Provide the (x, y) coordinate of the cell's center where the given text is located.  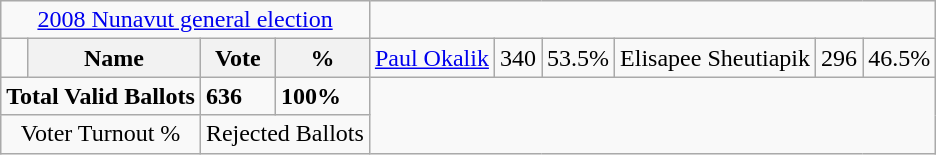
% (322, 58)
340 (518, 58)
Name (114, 58)
Paul Okalik (432, 58)
Elisapee Sheutiapik (716, 58)
296 (840, 58)
2008 Nunavut general election (186, 20)
100% (322, 96)
53.5% (578, 58)
Voter Turnout % (101, 134)
Rejected Ballots (284, 134)
46.5% (900, 58)
Vote (238, 58)
Total Valid Ballots (101, 96)
636 (238, 96)
